Capture the cell that displays the provided text and extract its (x, y) central coordinate. 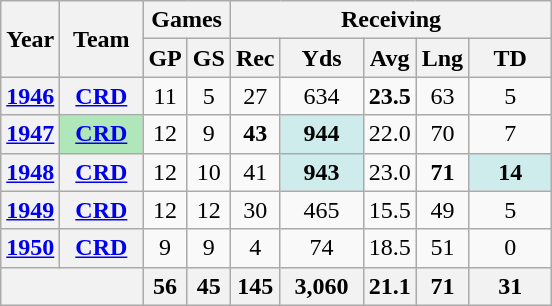
11 (165, 96)
Games (186, 20)
1946 (30, 96)
7 (510, 134)
GS (208, 58)
Yds (322, 58)
145 (255, 286)
Lng (442, 58)
Avg (390, 58)
1947 (30, 134)
14 (510, 172)
22.0 (390, 134)
30 (255, 210)
70 (442, 134)
634 (322, 96)
4 (255, 248)
Team (102, 39)
Rec (255, 58)
1948 (30, 172)
63 (442, 96)
56 (165, 286)
15.5 (390, 210)
23.0 (390, 172)
74 (322, 248)
21.1 (390, 286)
TD (510, 58)
1949 (30, 210)
41 (255, 172)
51 (442, 248)
23.5 (390, 96)
943 (322, 172)
49 (442, 210)
10 (208, 172)
27 (255, 96)
Year (30, 39)
465 (322, 210)
18.5 (390, 248)
31 (510, 286)
GP (165, 58)
43 (255, 134)
0 (510, 248)
1950 (30, 248)
3,060 (322, 286)
944 (322, 134)
Receiving (390, 20)
45 (208, 286)
